Provide the [x, y] coordinate of the cell's center where the given text is located.  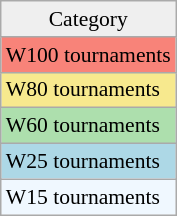
W60 tournaments [88, 126]
Category [88, 19]
W25 tournaments [88, 162]
W80 tournaments [88, 90]
W15 tournaments [88, 197]
W100 tournaments [88, 55]
